Identify which cell holds the provided text, then report its (x, y) central coordinate. 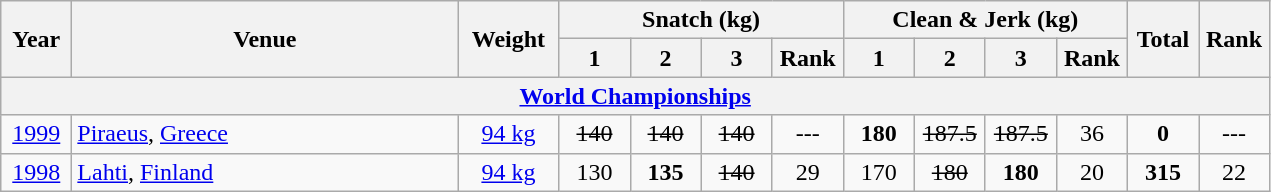
0 (1162, 134)
Year (36, 39)
135 (666, 172)
Clean & Jerk (kg) (985, 20)
Weight (508, 39)
22 (1234, 172)
Venue (265, 39)
1999 (36, 134)
1998 (36, 172)
Total (1162, 39)
20 (1092, 172)
130 (594, 172)
Lahti, Finland (265, 172)
Snatch (kg) (701, 20)
29 (808, 172)
Piraeus, Greece (265, 134)
170 (878, 172)
World Championships (636, 96)
315 (1162, 172)
36 (1092, 134)
